Extract the [x, y] coordinate from the center of the cell holding the provided text.  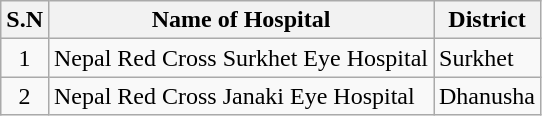
1 [25, 58]
Surkhet [488, 58]
District [488, 20]
Name of Hospital [240, 20]
S.N [25, 20]
Nepal Red Cross Surkhet Eye Hospital [240, 58]
Nepal Red Cross Janaki Eye Hospital [240, 96]
2 [25, 96]
Dhanusha [488, 96]
